Identify which cell holds the provided text, then report its (X, Y) central coordinate. 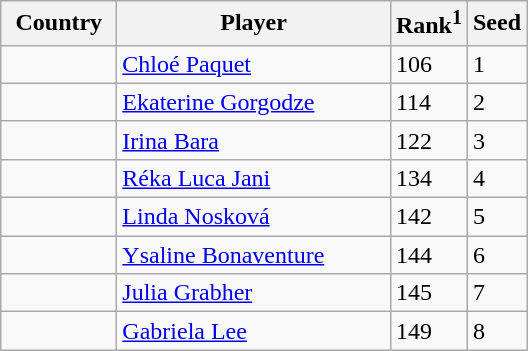
134 (428, 178)
Gabriela Lee (254, 331)
Ysaline Bonaventure (254, 255)
Linda Nosková (254, 217)
3 (496, 140)
142 (428, 217)
2 (496, 102)
4 (496, 178)
8 (496, 331)
122 (428, 140)
144 (428, 255)
114 (428, 102)
Player (254, 24)
6 (496, 255)
Rank1 (428, 24)
149 (428, 331)
Seed (496, 24)
Réka Luca Jani (254, 178)
5 (496, 217)
145 (428, 293)
7 (496, 293)
Julia Grabher (254, 293)
Ekaterine Gorgodze (254, 102)
Chloé Paquet (254, 64)
Country (59, 24)
1 (496, 64)
106 (428, 64)
Irina Bara (254, 140)
